Extract the [X, Y] coordinate from the center of the cell holding the provided text.  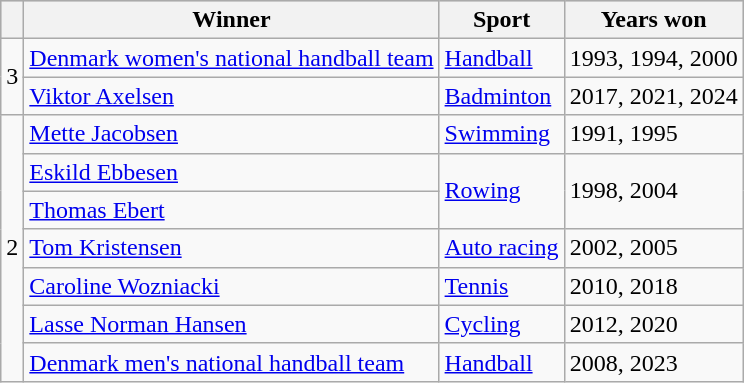
Auto racing [502, 248]
Eskild Ebbesen [232, 172]
Rowing [502, 191]
Denmark men's national handball team [232, 362]
1993, 1994, 2000 [654, 58]
Denmark women's national handball team [232, 58]
Thomas Ebert [232, 210]
Winner [232, 20]
Viktor Axelsen [232, 96]
2002, 2005 [654, 248]
Mette Jacobsen [232, 134]
Lasse Norman Hansen [232, 324]
Caroline Wozniacki [232, 286]
1991, 1995 [654, 134]
2010, 2018 [654, 286]
Tennis [502, 286]
Years won [654, 20]
Cycling [502, 324]
Sport [502, 20]
2008, 2023 [654, 362]
Tom Kristensen [232, 248]
2017, 2021, 2024 [654, 96]
1998, 2004 [654, 191]
2 [12, 248]
2012, 2020 [654, 324]
Swimming [502, 134]
3 [12, 77]
Badminton [502, 96]
